Locate the cell with the specified text and output its [x, y] center coordinate. 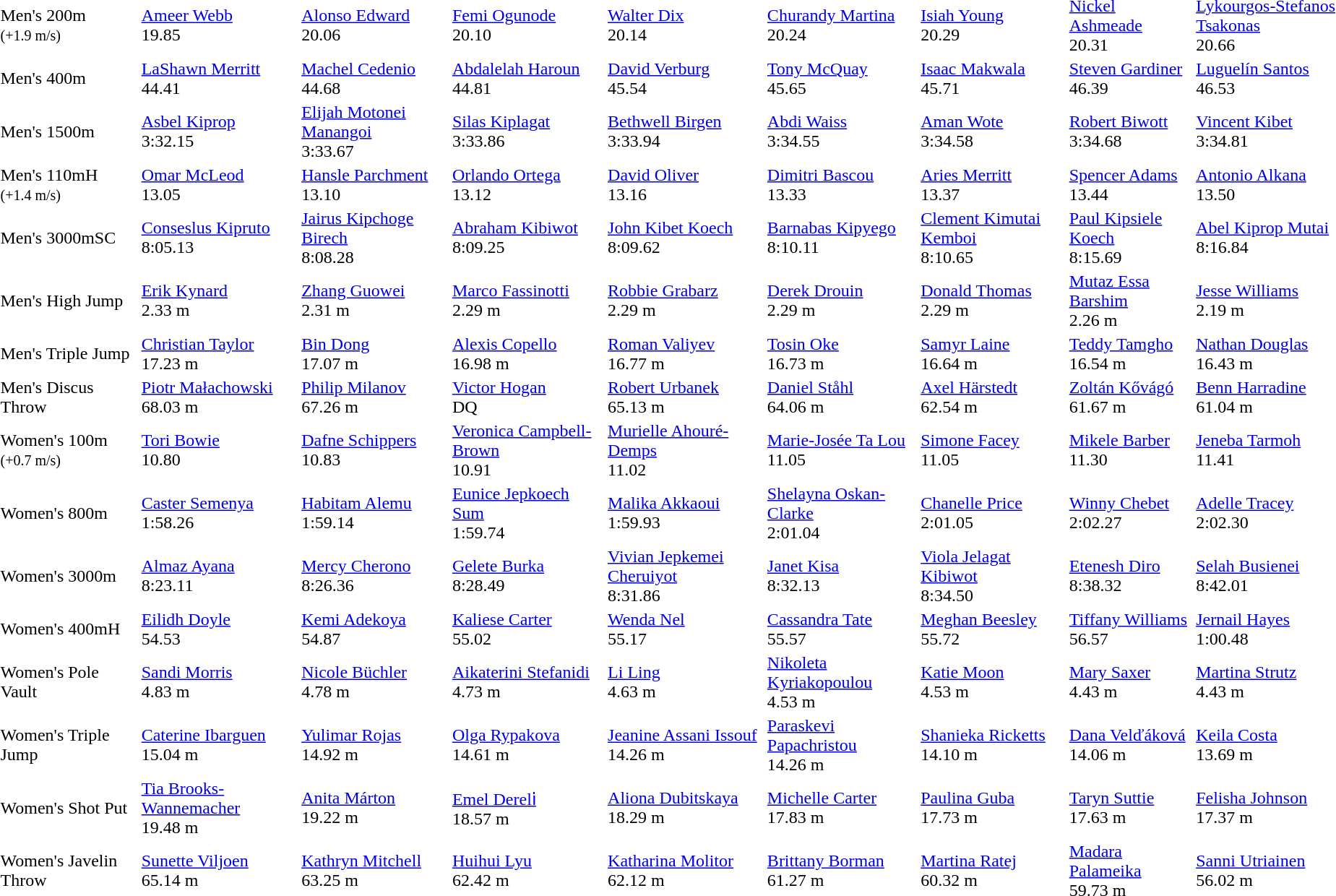
Nikoleta Kyriakopoulou 4.53 m [841, 682]
Abdi Waiss 3:34.55 [841, 132]
Axel Härstedt 62.54 m [993, 397]
Victor Hogan DQ [527, 397]
Marie-Josée Ta Lou 11.05 [841, 450]
Derek Drouin 2.29 m [841, 301]
Habitam Alemu 1:59.14 [375, 513]
Janet Kisa 8:32.13 [841, 576]
Kemi Adekoya 54.87 [375, 629]
Paul Kipsiele Koech 8:15.69 [1130, 238]
Mikele Barber 11.30 [1130, 450]
Zoltán Kővágó 61.67 m [1130, 397]
Winny Chebet 2:02.27 [1130, 513]
Olga Rypakova 14.61 m [527, 745]
Nicole Büchler 4.78 m [375, 682]
Cassandra Tate 55.57 [841, 629]
Philip Milanov 67.26 m [375, 397]
Aikaterini Stefanidi 4.73 m [527, 682]
Mercy Cherono 8:26.36 [375, 576]
Taryn Suttie 17.63 m [1130, 808]
Silas Kiplagat 3:33.86 [527, 132]
Erik Kynard 2.33 m [219, 301]
Dimitri Bascou 13.33 [841, 185]
Sandi Morris 4.83 m [219, 682]
Jairus Kipchoge Birech 8:08.28 [375, 238]
Emel Dereli̇ 18.57 m [527, 808]
Wenda Nel 55.17 [686, 629]
Piotr Małachowski 68.03 m [219, 397]
Robbie Grabarz 2.29 m [686, 301]
Aliona Dubitskaya 18.29 m [686, 808]
Alexis Copello 16.98 m [527, 354]
Gelete Burka 8:28.49 [527, 576]
Mary Saxer 4.43 m [1130, 682]
Yulimar Rojas 14.92 m [375, 745]
Omar McLeod 13.05 [219, 185]
Mutaz Essa Barshim 2.26 m [1130, 301]
Dafne Schippers 10.83 [375, 450]
Donald Thomas 2.29 m [993, 301]
Daniel Ståhl 64.06 m [841, 397]
Simone Facey 11.05 [993, 450]
Tosin Oke 16.73 m [841, 354]
Almaz Ayana 8:23.11 [219, 576]
Aries Merritt 13.37 [993, 185]
Zhang Guowei 2.31 m [375, 301]
Robert Urbanek 65.13 m [686, 397]
Kaliese Carter 55.02 [527, 629]
Orlando Ortega 13.12 [527, 185]
Robert Biwott 3:34.68 [1130, 132]
Viola Jelagat Kibiwot 8:34.50 [993, 576]
Elijah Motonei Manangoi 3:33.67 [375, 132]
Tori Bowie 10.80 [219, 450]
Tia Brooks-Wannemacher 19.48 m [219, 808]
Aman Wote 3:34.58 [993, 132]
Isaac Makwala 45.71 [993, 78]
David Verburg 45.54 [686, 78]
Caster Semenya 1:58.26 [219, 513]
Caterine Ibarguen 15.04 m [219, 745]
Abdalelah Haroun 44.81 [527, 78]
Meghan Beesley 55.72 [993, 629]
Bethwell Birgen 3:33.94 [686, 132]
Abraham Kibiwot 8:09.25 [527, 238]
Asbel Kiprop 3:32.15 [219, 132]
Michelle Carter 17.83 m [841, 808]
Katie Moon 4.53 m [993, 682]
Eunice Jepkoech Sum 1:59.74 [527, 513]
Conseslus Kipruto 8:05.13 [219, 238]
Dana Velďáková 14.06 m [1130, 745]
Clement Kimutai Kemboi 8:10.65 [993, 238]
Christian Taylor 17.23 m [219, 354]
Paraskevi Papachristou 14.26 m [841, 745]
Li Ling 4.63 m [686, 682]
Tiffany Williams 56.57 [1130, 629]
Etenesh Diro 8:38.32 [1130, 576]
Murielle Ahouré-Demps 11.02 [686, 450]
Shanieka Ricketts 14.10 m [993, 745]
Tony McQuay 45.65 [841, 78]
Jeanine Assani Issouf 14.26 m [686, 745]
Spencer Adams 13.44 [1130, 185]
Malika Akkaoui 1:59.93 [686, 513]
Hansle Parchment 13.10 [375, 185]
Teddy Tamgho 16.54 m [1130, 354]
Eilidh Doyle 54.53 [219, 629]
Marco Fassinotti 2.29 m [527, 301]
Steven Gardiner 46.39 [1130, 78]
Vivian Jepkemei Cheruiyot 8:31.86 [686, 576]
Veronica Campbell-Brown 10.91 [527, 450]
LaShawn Merritt 44.41 [219, 78]
Machel Cedenio 44.68 [375, 78]
John Kibet Koech 8:09.62 [686, 238]
Roman Valiyev 16.77 m [686, 354]
Bin Dong 17.07 m [375, 354]
David Oliver 13.16 [686, 185]
Barnabas Kipyego 8:10.11 [841, 238]
Paulina Guba 17.73 m [993, 808]
Anita Márton 19.22 m [375, 808]
Chanelle Price 2:01.05 [993, 513]
Shelayna Oskan-Clarke 2:01.04 [841, 513]
Samyr Laine 16.64 m [993, 354]
